Search for the cell housing the specified text and yield its (X, Y) center coordinate. 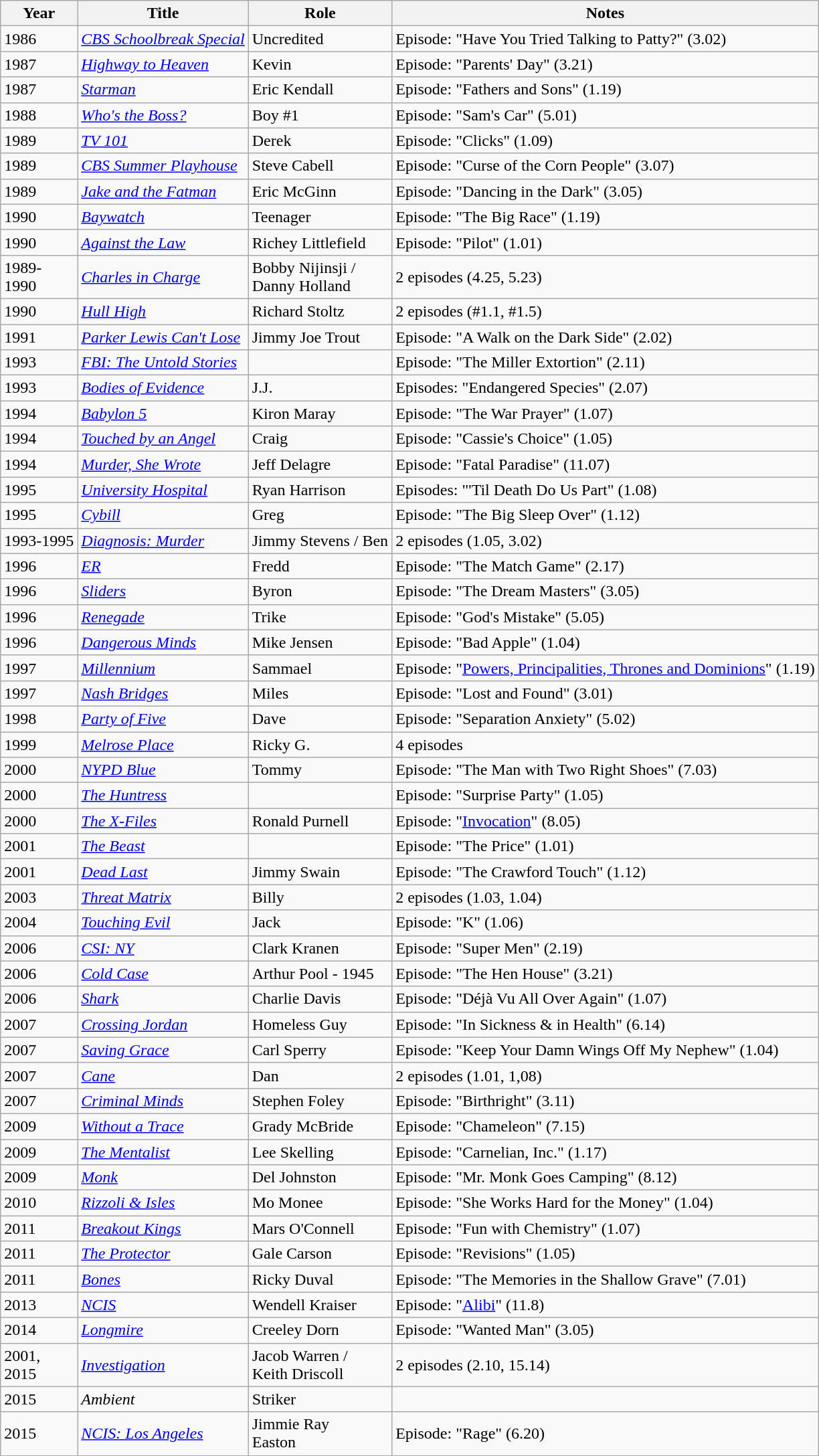
Against the Law (163, 242)
Episode: "The Dream Masters" (3.05) (606, 591)
Mo Monee (320, 1203)
1998 (39, 719)
Investigation (163, 1365)
Charles in Charge (163, 277)
2 episodes (2.10, 15.14) (606, 1365)
Ryan Harrison (320, 490)
2 episodes (1.01, 1,08) (606, 1075)
Episode: "The Big Race" (1.19) (606, 217)
Creeley Dorn (320, 1330)
Saving Grace (163, 1050)
Grady McBride (320, 1126)
1999 (39, 745)
2014 (39, 1330)
Episode: "The Big Sleep Over" (1.12) (606, 515)
Party of Five (163, 719)
Episode: "Surprise Party" (1.05) (606, 796)
Baywatch (163, 217)
Tommy (320, 770)
Richey Littlefield (320, 242)
Episode: "Fathers and Sons" (1.19) (606, 90)
Stephen Foley (320, 1101)
Dangerous Minds (163, 642)
Kevin (320, 64)
Richard Stoltz (320, 311)
Parker Lewis Can't Lose (163, 337)
Episode: "The War Prayer" (1.07) (606, 414)
Dave (320, 719)
Breakout Kings (163, 1228)
CSI: NY (163, 948)
The Huntress (163, 796)
Episode: "Clicks" (1.09) (606, 141)
2 episodes (#1.1, #1.5) (606, 311)
Charlie Davis (320, 999)
Mike Jensen (320, 642)
Millennium (163, 668)
Episode: "Cassie's Choice" (1.05) (606, 439)
Rizzoli & Isles (163, 1203)
NCIS: Los Angeles (163, 1433)
Uncredited (320, 39)
Episode: "Sam's Car" (5.01) (606, 115)
Episode: "She Works Hard for the Money" (1.04) (606, 1203)
Bodies of Evidence (163, 388)
Episode: "Wanted Man" (3.05) (606, 1330)
Greg (320, 515)
Dead Last (163, 872)
Murder, She Wrote (163, 464)
1988 (39, 115)
Jack (320, 923)
TV 101 (163, 141)
Episode: "Mr. Monk Goes Camping" (8.12) (606, 1178)
Boy #1 (320, 115)
Without a Trace (163, 1126)
Craig (320, 439)
Episode: "A Walk on the Dark Side" (2.02) (606, 337)
Year (39, 13)
Mars O'Connell (320, 1228)
Clark Kranen (320, 948)
2004 (39, 923)
The Protector (163, 1254)
Jimmie RayEaston (320, 1433)
Episodes: "Endangered Species" (2.07) (606, 388)
Starman (163, 90)
Threat Matrix (163, 897)
Episode: "Curse of the Corn People" (3.07) (606, 166)
1989-1990 (39, 277)
Trike (320, 617)
Episode: "Parents' Day" (3.21) (606, 64)
Derek (320, 141)
1991 (39, 337)
ER (163, 566)
Jimmy Swain (320, 872)
The Beast (163, 846)
2010 (39, 1203)
CBS Schoolbreak Special (163, 39)
Diagnosis: Murder (163, 541)
Episode: "Birthright" (3.11) (606, 1101)
Highway to Heaven (163, 64)
Title (163, 13)
Arthur Pool - 1945 (320, 974)
Shark (163, 999)
Episode: "Déjà Vu All Over Again" (1.07) (606, 999)
Gale Carson (320, 1254)
Fredd (320, 566)
Crossing Jordan (163, 1024)
Jeff Delagre (320, 464)
Episode: "The Price" (1.01) (606, 846)
Sliders (163, 591)
Episode: "Dancing in the Dark" (3.05) (606, 191)
Episode: "Powers, Principalities, Thrones and Dominions" (1.19) (606, 668)
4 episodes (606, 745)
Striker (320, 1399)
Episode: "Alibi" (11.8) (606, 1305)
Wendell Kraiser (320, 1305)
University Hospital (163, 490)
Monk (163, 1178)
Ricky G. (320, 745)
Episode: "Keep Your Damn Wings Off My Nephew" (1.04) (606, 1050)
Jimmy Joe Trout (320, 337)
Byron (320, 591)
NCIS (163, 1305)
Eric Kendall (320, 90)
Notes (606, 13)
Cold Case (163, 974)
Bones (163, 1279)
Hull High (163, 311)
CBS Summer Playhouse (163, 166)
Episode: "The Miller Extortion" (2.11) (606, 363)
Episode: "K" (1.06) (606, 923)
Lee Skelling (320, 1152)
Episode: "Super Men" (2.19) (606, 948)
2 episodes (1.05, 3.02) (606, 541)
Carl Sperry (320, 1050)
Episode: "Pilot" (1.01) (606, 242)
Episode: "Separation Anxiety" (5.02) (606, 719)
Sammael (320, 668)
Del Johnston (320, 1178)
2003 (39, 897)
Longmire (163, 1330)
Episode: "Rage" (6.20) (606, 1433)
Jacob Warren /Keith Driscoll (320, 1365)
Episode: "Revisions" (1.05) (606, 1254)
Ricky Duval (320, 1279)
2001,2015 (39, 1365)
Episode: "The Crawford Touch" (1.12) (606, 872)
NYPD Blue (163, 770)
Episode: "Lost and Found" (3.01) (606, 693)
1986 (39, 39)
Criminal Minds (163, 1101)
Melrose Place (163, 745)
Episode: "Have You Tried Talking to Patty?" (3.02) (606, 39)
Homeless Guy (320, 1024)
2 episodes (4.25, 5.23) (606, 277)
Jimmy Stevens / Ben (320, 541)
Kiron Maray (320, 414)
Ambient (163, 1399)
Billy (320, 897)
Episode: "The Hen House" (3.21) (606, 974)
Nash Bridges (163, 693)
2013 (39, 1305)
J.J. (320, 388)
Babylon 5 (163, 414)
Episode: "God's Mistake" (5.05) (606, 617)
Episode: "Invocation" (8.05) (606, 821)
Teenager (320, 217)
Episode: "In Sickness & in Health" (6.14) (606, 1024)
Episode: "The Memories in the Shallow Grave" (7.01) (606, 1279)
Miles (320, 693)
Touched by an Angel (163, 439)
Steve Cabell (320, 166)
Role (320, 13)
Dan (320, 1075)
Cybill (163, 515)
FBI: The Untold Stories (163, 363)
Who's the Boss? (163, 115)
Renegade (163, 617)
Episode: "Bad Apple" (1.04) (606, 642)
Jake and the Fatman (163, 191)
Ronald Purnell (320, 821)
Eric McGinn (320, 191)
2 episodes (1.03, 1.04) (606, 897)
Episodes: "'Til Death Do Us Part" (1.08) (606, 490)
Episode: "Fatal Paradise" (11.07) (606, 464)
Episode: "Carnelian, Inc." (1.17) (606, 1152)
Bobby Nijinsji /Danny Holland (320, 277)
Episode: "The Match Game" (2.17) (606, 566)
Episode: "The Man with Two Right Shoes" (7.03) (606, 770)
Episode: "Fun with Chemistry" (1.07) (606, 1228)
The X-Files (163, 821)
The Mentalist (163, 1152)
Cane (163, 1075)
Touching Evil (163, 923)
Episode: "Chameleon" (7.15) (606, 1126)
1993-1995 (39, 541)
